Scan for the cell matching the given text and deliver its (x, y) coordinate at center. 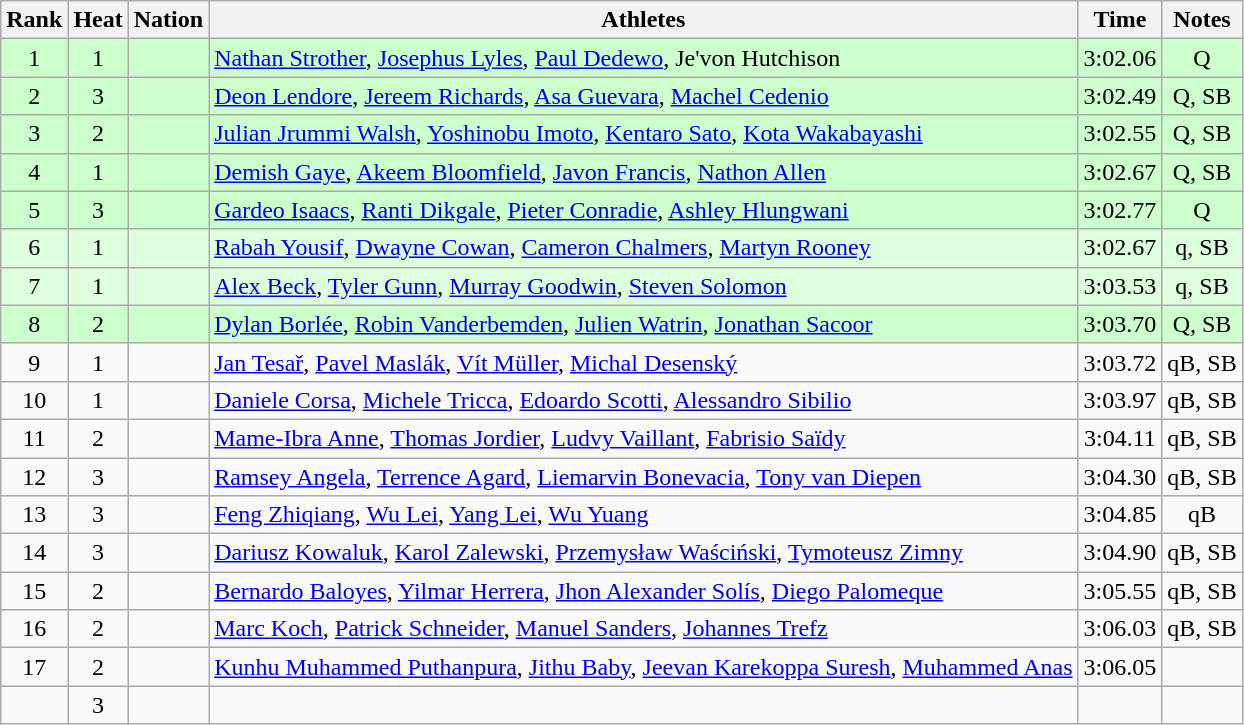
3:04.30 (1120, 477)
Nathan Strother, Josephus Lyles, Paul Dedewo, Je'von Hutchison (644, 58)
Nation (168, 20)
Dariusz Kowaluk, Karol Zalewski, Przemysław Waściński, Tymoteusz Zimny (644, 553)
Daniele Corsa, Michele Tricca, Edoardo Scotti, Alessandro Sibilio (644, 400)
Rank (34, 20)
Demish Gaye, Akeem Bloomfield, Javon Francis, Nathon Allen (644, 172)
3:06.05 (1120, 667)
3:04.90 (1120, 553)
12 (34, 477)
17 (34, 667)
Alex Beck, Tyler Gunn, Murray Goodwin, Steven Solomon (644, 286)
3:03.72 (1120, 362)
16 (34, 629)
7 (34, 286)
3:06.03 (1120, 629)
3:05.55 (1120, 591)
Dylan Borlée, Robin Vanderbemden, Julien Watrin, Jonathan Sacoor (644, 324)
15 (34, 591)
Ramsey Angela, Terrence Agard, Liemarvin Bonevacia, Tony van Diepen (644, 477)
Kunhu Muhammed Puthanpura, Jithu Baby, Jeevan Karekoppa Suresh, Muhammed Anas (644, 667)
10 (34, 400)
Mame-Ibra Anne, Thomas Jordier, Ludvy Vaillant, Fabrisio Saïdy (644, 438)
Heat (98, 20)
Notes (1202, 20)
5 (34, 210)
6 (34, 248)
Time (1120, 20)
11 (34, 438)
13 (34, 515)
Feng Zhiqiang, Wu Lei, Yang Lei, Wu Yuang (644, 515)
Deon Lendore, Jereem Richards, Asa Guevara, Machel Cedenio (644, 96)
Bernardo Baloyes, Yilmar Herrera, Jhon Alexander Solís, Diego Palomeque (644, 591)
Athletes (644, 20)
9 (34, 362)
Gardeo Isaacs, Ranti Dikgale, Pieter Conradie, Ashley Hlungwani (644, 210)
Julian Jrummi Walsh, Yoshinobu Imoto, Kentaro Sato, Kota Wakabayashi (644, 134)
Rabah Yousif, Dwayne Cowan, Cameron Chalmers, Martyn Rooney (644, 248)
14 (34, 553)
Jan Tesař, Pavel Maslák, Vít Müller, Michal Desenský (644, 362)
3:03.97 (1120, 400)
8 (34, 324)
3:04.85 (1120, 515)
3:02.55 (1120, 134)
3:03.53 (1120, 286)
4 (34, 172)
3:04.11 (1120, 438)
3:02.06 (1120, 58)
3:02.49 (1120, 96)
3:03.70 (1120, 324)
qB (1202, 515)
3:02.77 (1120, 210)
Marc Koch, Patrick Schneider, Manuel Sanders, Johannes Trefz (644, 629)
